Identify which cell holds the provided text, then report its [X, Y] central coordinate. 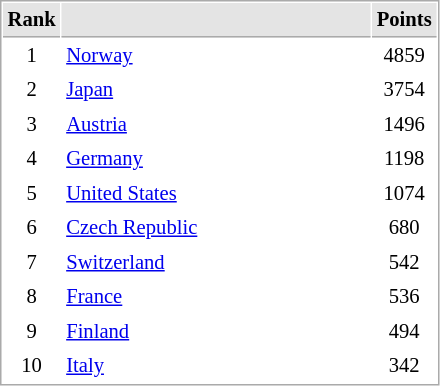
342 [404, 366]
Finland [216, 332]
2 [32, 90]
1074 [404, 194]
536 [404, 296]
8 [32, 296]
Austria [216, 124]
494 [404, 332]
1 [32, 56]
Germany [216, 158]
4 [32, 158]
680 [404, 228]
3 [32, 124]
United States [216, 194]
10 [32, 366]
Czech Republic [216, 228]
Italy [216, 366]
France [216, 296]
7 [32, 262]
1198 [404, 158]
Norway [216, 56]
4859 [404, 56]
3754 [404, 90]
Rank [32, 20]
6 [32, 228]
5 [32, 194]
Japan [216, 90]
9 [32, 332]
1496 [404, 124]
Switzerland [216, 262]
542 [404, 262]
Points [404, 20]
